Find where the given text appears and provide that cell's center as (X, Y) coordinate. 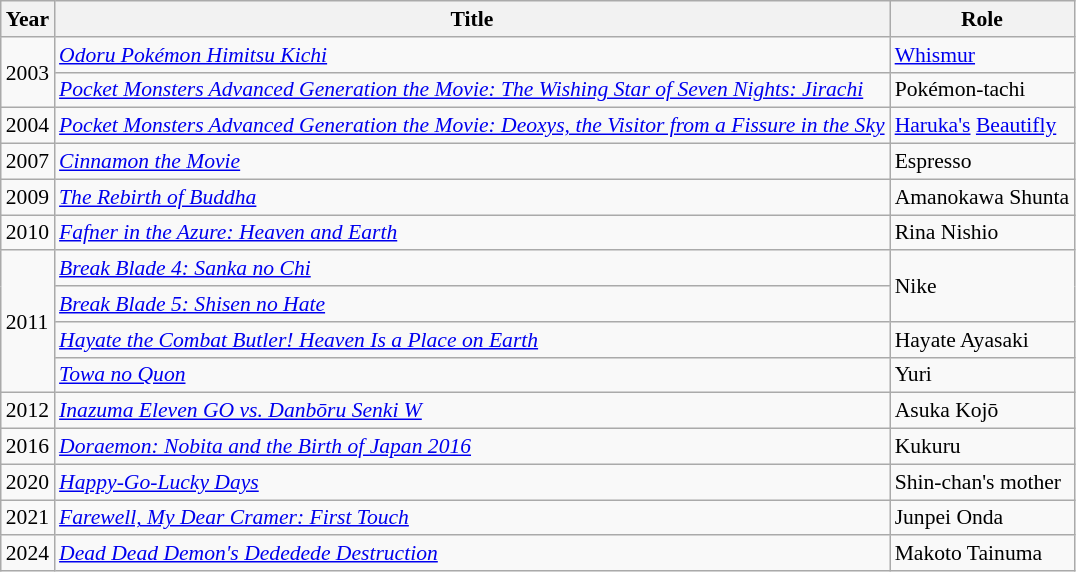
Odoru Pokémon Himitsu Kichi (472, 55)
2009 (28, 197)
2020 (28, 482)
2007 (28, 162)
Amanokawa Shunta (982, 197)
2003 (28, 72)
Shin-chan's mother (982, 482)
Break Blade 4: Sanka no Chi (472, 269)
2010 (28, 233)
Title (472, 19)
Farewell, My Dear Cramer: First Touch (472, 518)
Rina Nishio (982, 233)
Yuri (982, 375)
Nike (982, 286)
2012 (28, 411)
2021 (28, 518)
Year (28, 19)
Kukuru (982, 447)
Espresso (982, 162)
Pokémon-tachi (982, 90)
2024 (28, 554)
Whismur (982, 55)
Junpei Onda (982, 518)
Happy-Go-Lucky Days (472, 482)
Towa no Quon (472, 375)
Hayate the Combat Butler! Heaven Is a Place on Earth (472, 340)
Pocket Monsters Advanced Generation the Movie: The Wishing Star of Seven Nights: Jirachi (472, 90)
Makoto Tainuma (982, 554)
Pocket Monsters Advanced Generation the Movie: Deoxys, the Visitor from a Fissure in the Sky (472, 126)
Role (982, 19)
Hayate Ayasaki (982, 340)
2016 (28, 447)
Cinnamon the Movie (472, 162)
Asuka Kojō (982, 411)
Dead Dead Demon's Dededede Destruction (472, 554)
Fafner in the Azure: Heaven and Earth (472, 233)
Inazuma Eleven GO vs. Danbōru Senki W (472, 411)
Break Blade 5: Shisen no Hate (472, 304)
2004 (28, 126)
The Rebirth of Buddha (472, 197)
2011 (28, 322)
Haruka's Beautifly (982, 126)
Doraemon: Nobita and the Birth of Japan 2016 (472, 447)
